Output the [x, y] coordinate of the center of the cell containing the given text.  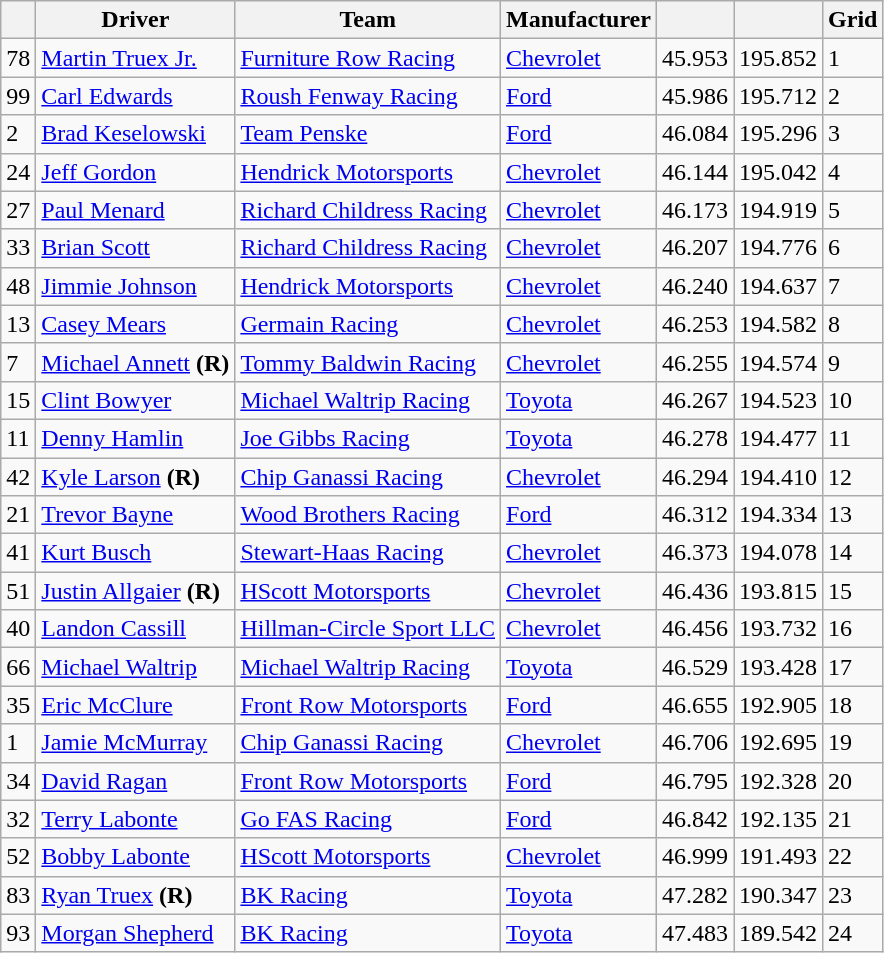
Terry Labonte [136, 819]
27 [18, 210]
194.574 [778, 362]
Justin Allgaier (R) [136, 591]
52 [18, 857]
195.042 [778, 172]
195.296 [778, 134]
Brian Scott [136, 248]
9 [853, 362]
47.282 [694, 895]
Furniture Row Racing [368, 58]
16 [853, 629]
93 [18, 933]
46.084 [694, 134]
22 [853, 857]
Roush Fenway Racing [368, 96]
51 [18, 591]
Jeff Gordon [136, 172]
20 [853, 781]
Grid [853, 20]
Hillman-Circle Sport LLC [368, 629]
14 [853, 553]
194.523 [778, 400]
17 [853, 667]
Bobby Labonte [136, 857]
193.732 [778, 629]
Kyle Larson (R) [136, 477]
23 [853, 895]
Morgan Shepherd [136, 933]
45.953 [694, 58]
Brad Keselowski [136, 134]
Team [368, 20]
19 [853, 743]
Stewart-Haas Racing [368, 553]
99 [18, 96]
195.852 [778, 58]
194.582 [778, 324]
46.456 [694, 629]
Casey Mears [136, 324]
83 [18, 895]
18 [853, 705]
Eric McClure [136, 705]
Kurt Busch [136, 553]
46.706 [694, 743]
46.267 [694, 400]
194.637 [778, 286]
46.436 [694, 591]
10 [853, 400]
Team Penske [368, 134]
Joe Gibbs Racing [368, 438]
192.135 [778, 819]
David Ragan [136, 781]
46.373 [694, 553]
Jimmie Johnson [136, 286]
Martin Truex Jr. [136, 58]
46.207 [694, 248]
192.905 [778, 705]
66 [18, 667]
Wood Brothers Racing [368, 515]
Manufacturer [579, 20]
Paul Menard [136, 210]
Jamie McMurray [136, 743]
192.695 [778, 743]
46.842 [694, 819]
Go FAS Racing [368, 819]
194.078 [778, 553]
46.144 [694, 172]
194.477 [778, 438]
46.173 [694, 210]
5 [853, 210]
45.986 [694, 96]
46.253 [694, 324]
46.240 [694, 286]
46.795 [694, 781]
42 [18, 477]
40 [18, 629]
Germain Racing [368, 324]
190.347 [778, 895]
3 [853, 134]
34 [18, 781]
Driver [136, 20]
35 [18, 705]
46.529 [694, 667]
Ryan Truex (R) [136, 895]
191.493 [778, 857]
46.655 [694, 705]
Denny Hamlin [136, 438]
46.999 [694, 857]
194.410 [778, 477]
46.312 [694, 515]
Michael Waltrip [136, 667]
194.919 [778, 210]
6 [853, 248]
192.328 [778, 781]
33 [18, 248]
32 [18, 819]
Carl Edwards [136, 96]
Tommy Baldwin Racing [368, 362]
193.428 [778, 667]
41 [18, 553]
48 [18, 286]
193.815 [778, 591]
78 [18, 58]
189.542 [778, 933]
46.255 [694, 362]
195.712 [778, 96]
Landon Cassill [136, 629]
8 [853, 324]
46.278 [694, 438]
47.483 [694, 933]
46.294 [694, 477]
4 [853, 172]
Trevor Bayne [136, 515]
12 [853, 477]
194.334 [778, 515]
Clint Bowyer [136, 400]
Michael Annett (R) [136, 362]
194.776 [778, 248]
